Identify which cell holds the provided text, then report its [x, y] central coordinate. 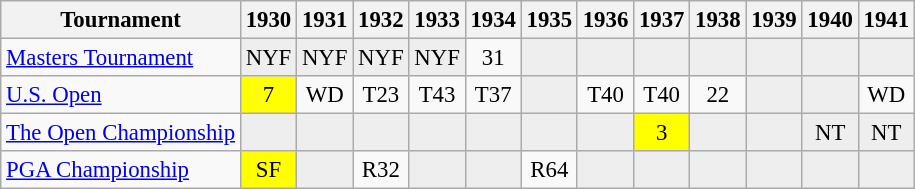
3 [662, 133]
1935 [549, 20]
T37 [493, 95]
31 [493, 58]
R32 [381, 170]
1930 [268, 20]
1939 [774, 20]
1937 [662, 20]
Tournament [121, 20]
1940 [830, 20]
1931 [325, 20]
22 [718, 95]
1933 [437, 20]
7 [268, 95]
T23 [381, 95]
Masters Tournament [121, 58]
1936 [605, 20]
SF [268, 170]
1932 [381, 20]
The Open Championship [121, 133]
U.S. Open [121, 95]
R64 [549, 170]
1934 [493, 20]
1938 [718, 20]
PGA Championship [121, 170]
T43 [437, 95]
1941 [886, 20]
